From the cell containing the given text, extract its center point as [X, Y] coordinate. 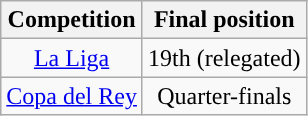
Copa del Rey [72, 96]
La Liga [72, 58]
Final position [224, 20]
Competition [72, 20]
Quarter-finals [224, 96]
19th (relegated) [224, 58]
